Output the [x, y] coordinate of the center of the cell containing the given text.  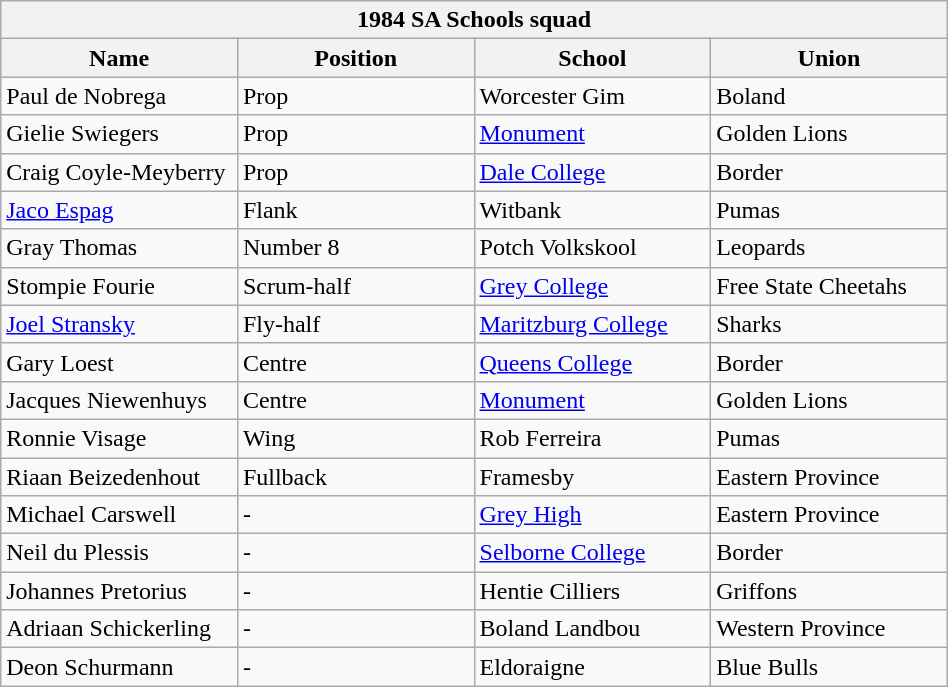
Grey High [592, 515]
Riaan Beizedenhout [120, 477]
Johannes Pretorius [120, 591]
Number 8 [356, 248]
Neil du Plessis [120, 553]
Jaco Espag [120, 210]
School [592, 58]
Joel Stransky [120, 324]
Paul de Nobrega [120, 96]
Gray Thomas [120, 248]
Deon Schurmann [120, 667]
Dale College [592, 172]
Eldoraigne [592, 667]
Fly-half [356, 324]
Blue Bulls [830, 667]
Michael Carswell [120, 515]
Flank [356, 210]
Position [356, 58]
Wing [356, 438]
Gielie Swiegers [120, 134]
Sharks [830, 324]
Maritzburg College [592, 324]
Griffons [830, 591]
Selborne College [592, 553]
Fullback [356, 477]
Gary Loest [120, 362]
Scrum-half [356, 286]
Hentie Cilliers [592, 591]
Boland Landbou [592, 629]
Framesby [592, 477]
Boland [830, 96]
Craig Coyle-Meyberry [120, 172]
Union [830, 58]
Western Province [830, 629]
Leopards [830, 248]
Free State Cheetahs [830, 286]
Grey College [592, 286]
Adriaan Schickerling [120, 629]
Stompie Fourie [120, 286]
Potch Volkskool [592, 248]
Queens College [592, 362]
Jacques Niewenhuys [120, 400]
1984 SA Schools squad [474, 20]
Rob Ferreira [592, 438]
Ronnie Visage [120, 438]
Worcester Gim [592, 96]
Witbank [592, 210]
Name [120, 58]
